Scan for the cell matching the given text and deliver its (x, y) coordinate at center. 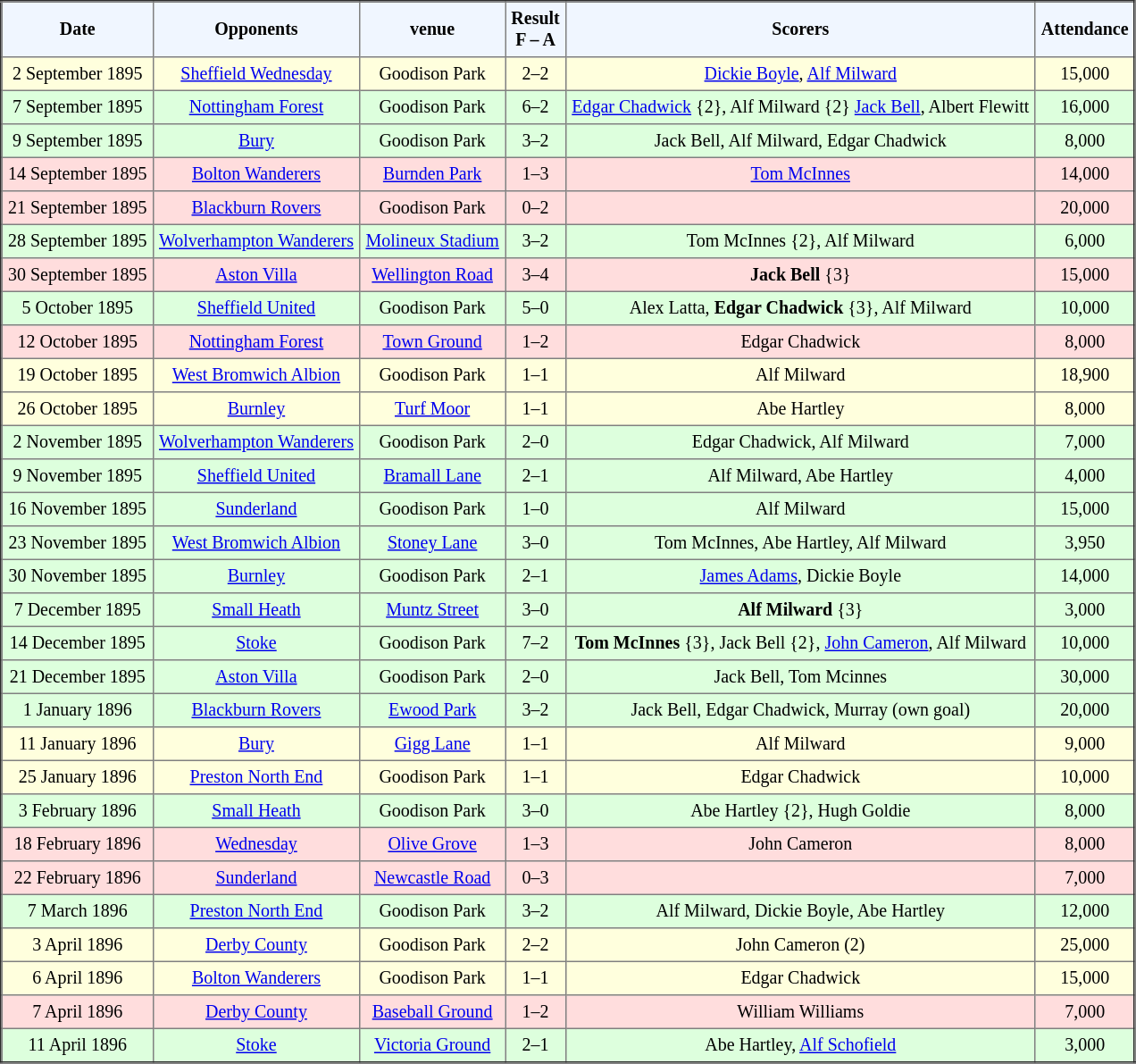
19 October 1895 (78, 375)
Newcastle Road (432, 878)
30 November 1895 (78, 576)
Baseball Ground (432, 1012)
Ewood Park (432, 710)
Opponents (255, 29)
14 December 1895 (78, 643)
Town Ground (432, 342)
Dickie Boyle, Alf Milward (801, 74)
1 January 1896 (78, 710)
Abe Hartley, Alf Schofield (801, 1045)
6 April 1896 (78, 978)
Wellington Road (432, 275)
Stoney Lane (432, 543)
18,900 (1085, 375)
Tom McInnes {3}, Jack Bell {2}, John Cameron, Alf Milward (801, 643)
Jack Bell, Tom Mcinnes (801, 677)
Sheffield Wednesday (255, 74)
26 October 1895 (78, 409)
Tom McInnes (801, 174)
0–3 (536, 878)
Gigg Lane (432, 744)
6–2 (536, 107)
30,000 (1085, 677)
William Williams (801, 1012)
22 February 1896 (78, 878)
Tom McInnes, Abe Hartley, Alf Milward (801, 543)
Bramall Lane (432, 476)
Edgar Chadwick {2}, Alf Milward {2} Jack Bell, Albert Flewitt (801, 107)
9 September 1895 (78, 141)
Scorers (801, 29)
Jack Bell, Edgar Chadwick, Murray (own goal) (801, 710)
John Cameron (801, 844)
18 February 1896 (78, 844)
3 February 1896 (78, 811)
Olive Grove (432, 844)
12,000 (1085, 911)
25 January 1896 (78, 777)
Wednesday (255, 844)
5–0 (536, 308)
6,000 (1085, 241)
21 September 1895 (78, 208)
Attendance (1085, 29)
7 April 1896 (78, 1012)
Muntz Street (432, 610)
John Cameron (2) (801, 945)
Abe Hartley (801, 409)
Tom McInnes {2}, Alf Milward (801, 241)
5 October 1895 (78, 308)
3 April 1896 (78, 945)
ResultF – A (536, 29)
venue (432, 29)
1–0 (536, 509)
16 November 1895 (78, 509)
12 October 1895 (78, 342)
Molineux Stadium (432, 241)
Burnden Park (432, 174)
4,000 (1085, 476)
Alf Milward, Abe Hartley (801, 476)
7 March 1896 (78, 911)
Alf Milward, Dickie Boyle, Abe Hartley (801, 911)
Abe Hartley {2}, Hugh Goldie (801, 811)
14 September 1895 (78, 174)
2 September 1895 (78, 74)
16,000 (1085, 107)
7 December 1895 (78, 610)
28 September 1895 (78, 241)
30 September 1895 (78, 275)
Alf Milward {3} (801, 610)
11 January 1896 (78, 744)
21 December 1895 (78, 677)
0–2 (536, 208)
3–4 (536, 275)
9 November 1895 (78, 476)
Jack Bell {3} (801, 275)
3,950 (1085, 543)
Date (78, 29)
23 November 1895 (78, 543)
2 November 1895 (78, 442)
Victoria Ground (432, 1045)
9,000 (1085, 744)
11 April 1896 (78, 1045)
Jack Bell, Alf Milward, Edgar Chadwick (801, 141)
Edgar Chadwick, Alf Milward (801, 442)
Turf Moor (432, 409)
Alex Latta, Edgar Chadwick {3}, Alf Milward (801, 308)
7–2 (536, 643)
James Adams, Dickie Boyle (801, 576)
25,000 (1085, 945)
7 September 1895 (78, 107)
